Provide the [x, y] coordinate of the cell's center where the given text is located.  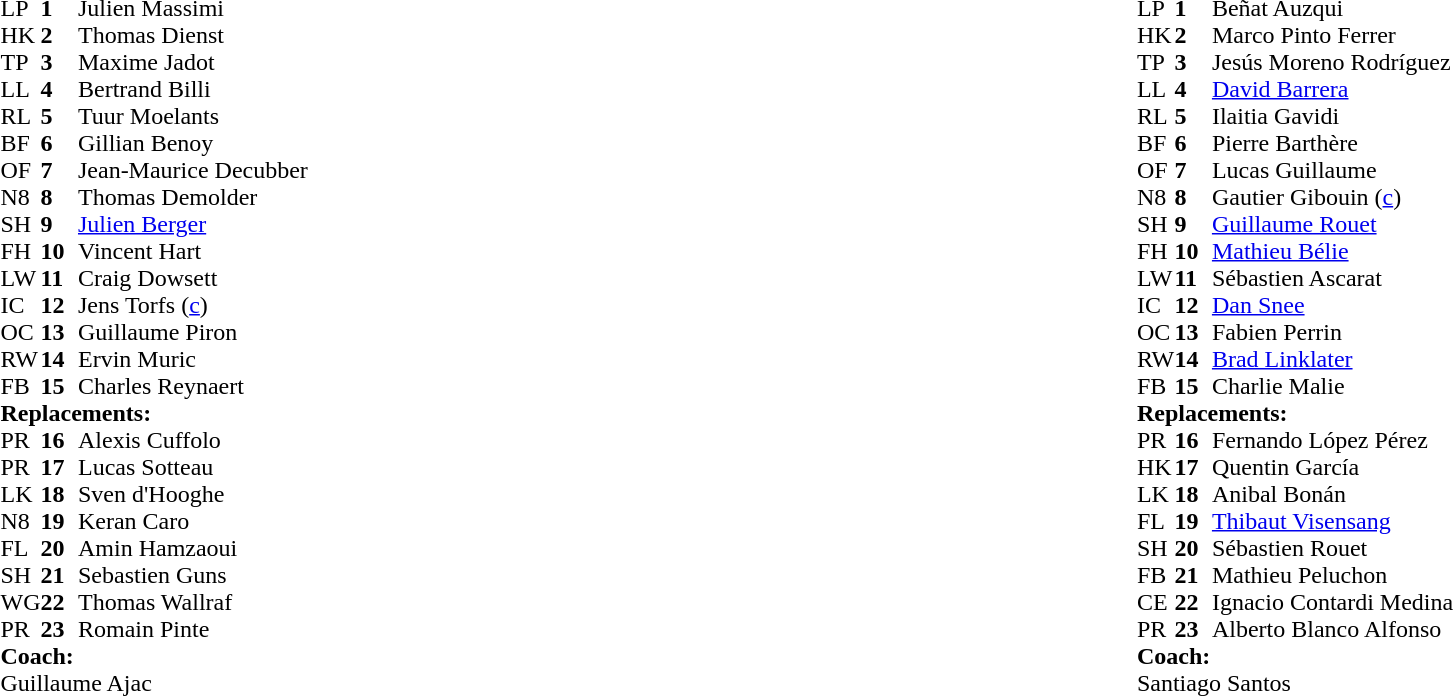
WG [20, 602]
Amin Hamzaoui [193, 548]
Thomas Wallraf [193, 602]
Jens Torfs (c) [193, 306]
Fabien Perrin [1332, 332]
Jesús Moreno Rodríguez [1332, 62]
Fernando López Pérez [1332, 440]
Romain Pinte [193, 630]
Guillaume Piron [193, 332]
Thibaut Visensang [1332, 522]
Charlie Malie [1332, 386]
Brad Linklater [1332, 360]
Thomas Dienst [193, 36]
Tuur Moelants [193, 116]
Ilaitia Gavidi [1332, 116]
Guillaume Rouet [1332, 224]
Thomas Demolder [193, 198]
Gautier Gibouin (c) [1332, 198]
Pierre Barthère [1332, 144]
CE [1156, 602]
Maxime Jadot [193, 62]
Vincent Hart [193, 252]
Jean-Maurice Decubber [193, 170]
Gillian Benoy [193, 144]
David Barrera [1332, 90]
Sébastien Ascarat [1332, 278]
Craig Dowsett [193, 278]
Marco Pinto Ferrer [1332, 36]
Alberto Blanco Alfonso [1332, 630]
Keran Caro [193, 522]
Mathieu Peluchon [1332, 576]
Lucas Guillaume [1332, 170]
Anibal Bonán [1332, 494]
Dan Snee [1332, 306]
Sebastien Guns [193, 576]
Mathieu Bélie [1332, 252]
Sébastien Rouet [1332, 548]
Lucas Sotteau [193, 468]
Quentin García [1332, 468]
Ignacio Contardi Medina [1332, 602]
Sven d'Hooghe [193, 494]
Julien Berger [193, 224]
Bertrand Billi [193, 90]
Ervin Muric [193, 360]
Charles Reynaert [193, 386]
Alexis Cuffolo [193, 440]
